Return [X, Y] of the center of cell containing provided text 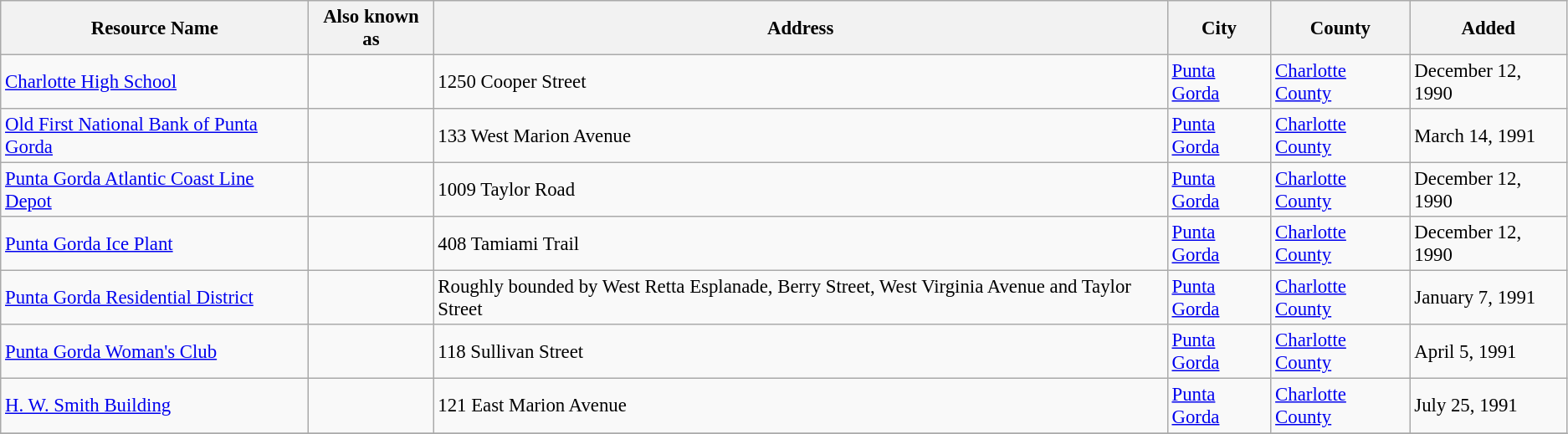
Roughly bounded by West Retta Esplanade, Berry Street, West Virginia Avenue and Taylor Street [800, 298]
Added [1488, 28]
Punta Gorda Residential District [155, 298]
1009 Taylor Road [800, 191]
118 Sullivan Street [800, 351]
Old First National Bank of Punta Gorda [155, 135]
County [1340, 28]
January 7, 1991 [1488, 298]
121 East Marion Avenue [800, 406]
133 West Marion Avenue [800, 135]
Punta Gorda Ice Plant [155, 244]
Address [800, 28]
1250 Cooper Street [800, 82]
Punta Gorda Atlantic Coast Line Depot [155, 191]
April 5, 1991 [1488, 351]
July 25, 1991 [1488, 406]
408 Tamiami Trail [800, 244]
Also known as [372, 28]
Charlotte High School [155, 82]
Punta Gorda Woman's Club [155, 351]
City [1219, 28]
March 14, 1991 [1488, 135]
H. W. Smith Building [155, 406]
Resource Name [155, 28]
